Provide the [x, y] coordinate of the cell's center where the given text is located.  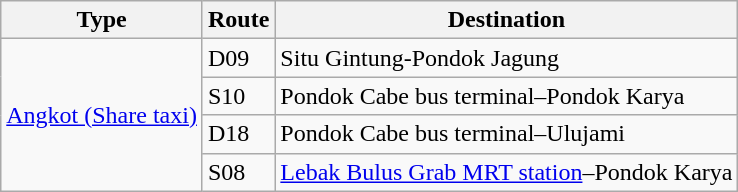
S10 [238, 96]
Angkot (Share taxi) [102, 115]
Lebak Bulus Grab MRT station–Pondok Karya [506, 172]
Route [238, 20]
Situ Gintung-Pondok Jagung [506, 58]
S08 [238, 172]
D18 [238, 134]
Destination [506, 20]
Pondok Cabe bus terminal–Pondok Karya [506, 96]
Type [102, 20]
Pondok Cabe bus terminal–Ulujami [506, 134]
D09 [238, 58]
